Detect which cell encompasses the target text, then output its [X, Y] center coordinate. 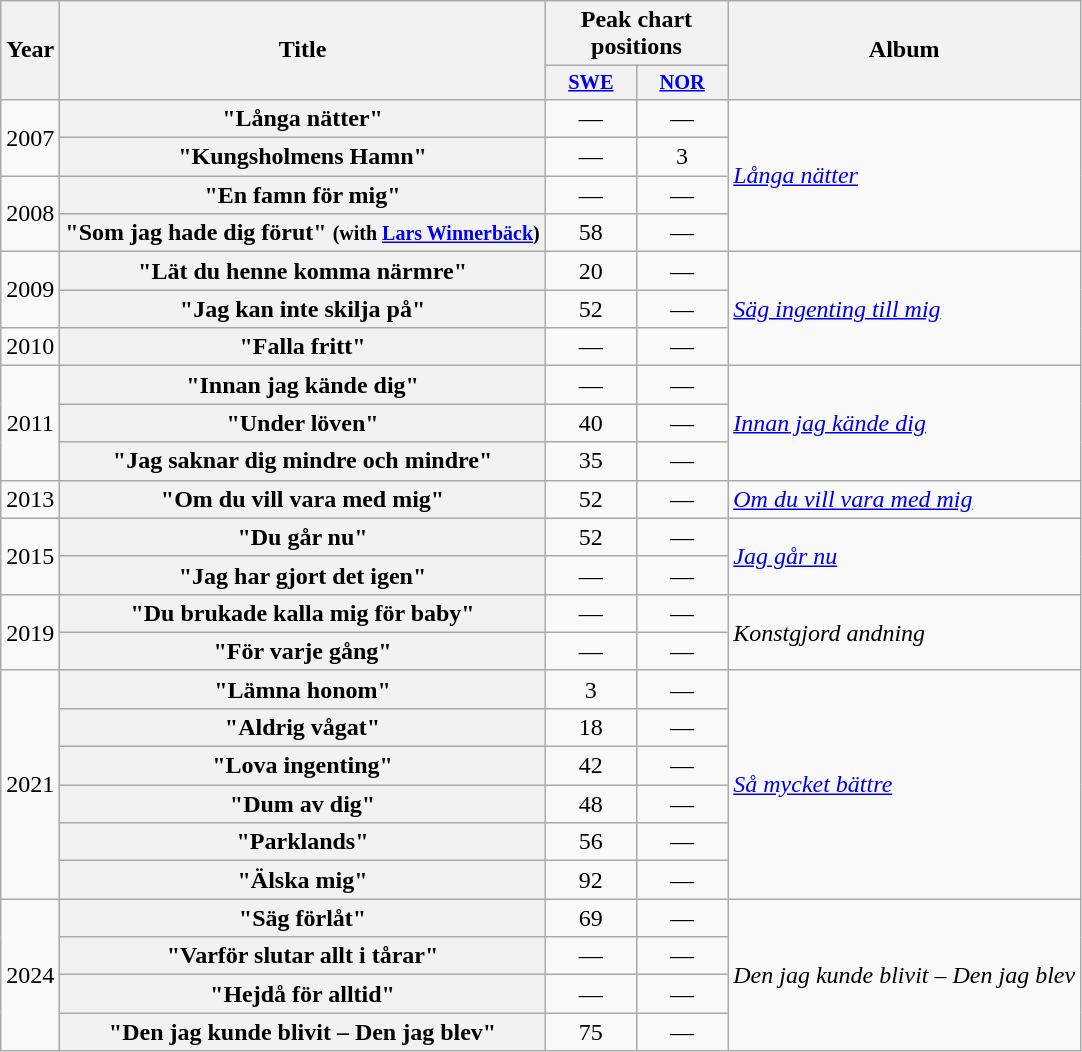
"Jag kan inte skilja på" [302, 309]
75 [590, 1032]
2015 [30, 556]
2007 [30, 137]
Peak chart positions [636, 34]
40 [590, 423]
20 [590, 271]
2011 [30, 423]
Säg ingenting till mig [904, 309]
"För varje gång" [302, 651]
56 [590, 842]
Den jag kunde blivit – Den jag blev [904, 975]
SWE [590, 83]
"Säg förlåt" [302, 918]
2021 [30, 784]
"Innan jag kände dig" [302, 385]
Album [904, 50]
"Du går nu" [302, 537]
"Som jag hade dig förut" (with Lars Winnerbäck) [302, 233]
Långa nätter [904, 175]
"En famn för mig" [302, 195]
Jag går nu [904, 556]
"Lämna honom" [302, 689]
"Långa nätter" [302, 118]
"Hejdå för alltid" [302, 994]
"Lova ingenting" [302, 766]
69 [590, 918]
35 [590, 461]
2013 [30, 499]
Year [30, 50]
"Under löven" [302, 423]
"Kungsholmens Hamn" [302, 157]
"Aldrig vågat" [302, 727]
"Älska mig" [302, 880]
Title [302, 50]
92 [590, 880]
"Den jag kunde blivit – Den jag blev" [302, 1032]
58 [590, 233]
48 [590, 804]
"Dum av dig" [302, 804]
2019 [30, 632]
"Jag saknar dig mindre och mindre" [302, 461]
"Jag har gjort det igen" [302, 575]
"Falla fritt" [302, 347]
Konstgjord andning [904, 632]
Så mycket bättre [904, 784]
NOR [682, 83]
2008 [30, 214]
"Du brukade kalla mig för baby" [302, 613]
Innan jag kände dig [904, 423]
"Om du vill vara med mig" [302, 499]
Om du vill vara med mig [904, 499]
18 [590, 727]
42 [590, 766]
2009 [30, 290]
2024 [30, 975]
"Varför slutar allt i tårar" [302, 956]
"Parklands" [302, 842]
"Lät du henne komma närmre" [302, 271]
2010 [30, 347]
